Determine the [X, Y] coordinate at the center of the cell enclosing the given text.  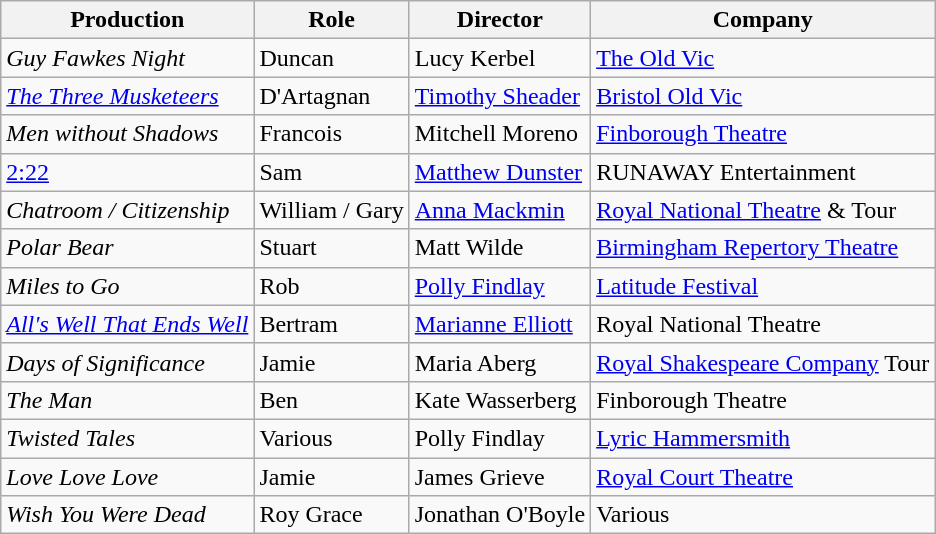
Matthew Dunster [500, 172]
Birmingham Repertory Theatre [763, 248]
Marianne Elliott [500, 324]
Bertram [332, 324]
Stuart [332, 248]
The Three Musketeers [128, 96]
Lyric Hammersmith [763, 438]
D'Artagnan [332, 96]
Maria Aberg [500, 362]
Mitchell Moreno [500, 134]
Production [128, 20]
Duncan [332, 58]
Francois [332, 134]
Role [332, 20]
Royal Shakespeare Company Tour [763, 362]
Lucy Kerbel [500, 58]
Jonathan O'Boyle [500, 515]
RUNAWAY Entertainment [763, 172]
Rob [332, 286]
Polar Bear [128, 248]
Director [500, 20]
Timothy Sheader [500, 96]
Days of Significance [128, 362]
Love Love Love [128, 477]
Guy Fawkes Night [128, 58]
Men without Shadows [128, 134]
The Old Vic [763, 58]
Royal Court Theatre [763, 477]
Roy Grace [332, 515]
William / Gary [332, 210]
Twisted Tales [128, 438]
Anna Mackmin [500, 210]
Matt Wilde [500, 248]
Miles to Go [128, 286]
Ben [332, 400]
Wish You Were Dead [128, 515]
Kate Wasserberg [500, 400]
Bristol Old Vic [763, 96]
Chatroom / Citizenship [128, 210]
Company [763, 20]
Sam [332, 172]
Royal National Theatre [763, 324]
2:22 [128, 172]
All's Well That Ends Well [128, 324]
The Man [128, 400]
Royal National Theatre & Tour [763, 210]
James Grieve [500, 477]
Latitude Festival [763, 286]
